Capture the cell that displays the provided text and extract its [x, y] central coordinate. 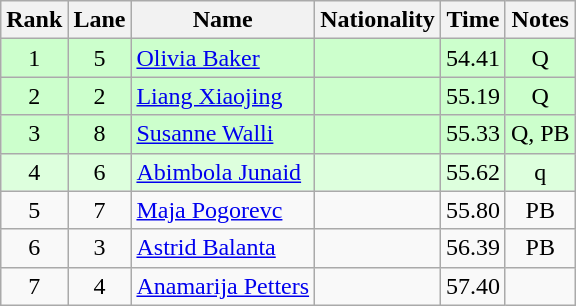
Susanne Walli [223, 134]
Lane [100, 20]
1 [34, 58]
q [540, 172]
8 [100, 134]
Time [472, 20]
Anamarija Petters [223, 286]
Maja Pogorevc [223, 210]
Name [223, 20]
Nationality [378, 20]
Astrid Balanta [223, 248]
Rank [34, 20]
57.40 [472, 286]
Q, PB [540, 134]
55.19 [472, 96]
55.62 [472, 172]
Abimbola Junaid [223, 172]
55.80 [472, 210]
Liang Xiaojing [223, 96]
55.33 [472, 134]
56.39 [472, 248]
Olivia Baker [223, 58]
Notes [540, 20]
54.41 [472, 58]
